Identify which cell holds the provided text, then report its [X, Y] central coordinate. 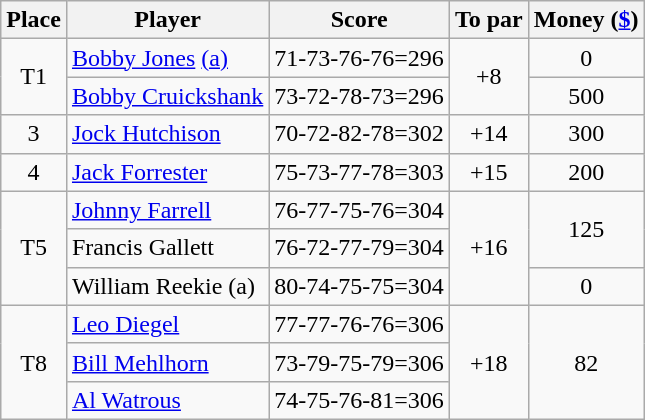
Jack Forrester [167, 172]
+16 [488, 248]
74-75-76-81=306 [360, 400]
Francis Gallett [167, 248]
3 [34, 134]
To par [488, 20]
80-74-75-75=304 [360, 286]
71-73-76-76=296 [360, 58]
Al Watrous [167, 400]
Bobby Jones (a) [167, 58]
77-77-76-76=306 [360, 324]
Bobby Cruickshank [167, 96]
T1 [34, 77]
Score [360, 20]
82 [586, 362]
73-79-75-79=306 [360, 362]
Player [167, 20]
73-72-78-73=296 [360, 96]
T5 [34, 248]
4 [34, 172]
T8 [34, 362]
Place [34, 20]
76-77-75-76=304 [360, 210]
500 [586, 96]
70-72-82-78=302 [360, 134]
Johnny Farrell [167, 210]
+15 [488, 172]
125 [586, 229]
+18 [488, 362]
Money ($) [586, 20]
75-73-77-78=303 [360, 172]
300 [586, 134]
Bill Mehlhorn [167, 362]
William Reekie (a) [167, 286]
76-72-77-79=304 [360, 248]
200 [586, 172]
Leo Diegel [167, 324]
+8 [488, 77]
Jock Hutchison [167, 134]
+14 [488, 134]
